Determine the (x, y) coordinate at the center of the cell enclosing the given text.  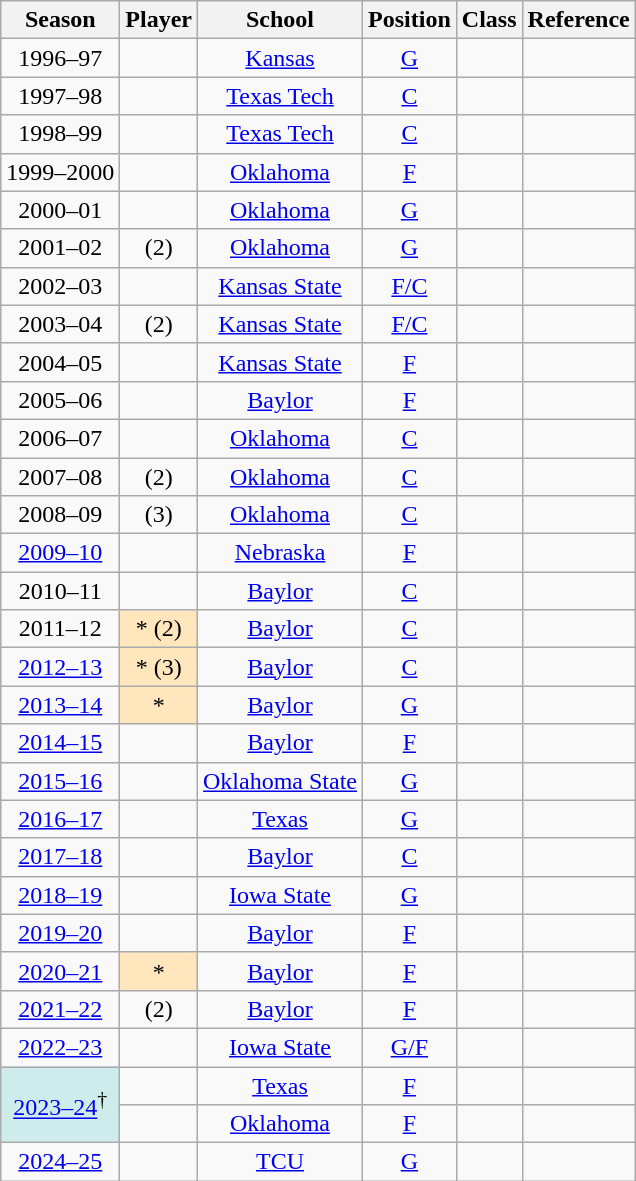
2021–22 (60, 1009)
2007–08 (60, 477)
2005–06 (60, 400)
2003–04 (60, 324)
1996–97 (60, 58)
1999–2000 (60, 172)
* (3) (159, 667)
2013–14 (60, 705)
2015–16 (60, 781)
Position (410, 20)
2020–21 (60, 971)
2012–13 (60, 667)
2023–24† (60, 1104)
TCU (280, 1162)
2011–12 (60, 629)
2019–20 (60, 933)
2001–02 (60, 248)
Nebraska (280, 553)
2024–25 (60, 1162)
Player (159, 20)
1998–99 (60, 134)
Class (489, 20)
Season (60, 20)
2010–11 (60, 591)
(3) (159, 515)
2022–23 (60, 1047)
2006–07 (60, 438)
2018–19 (60, 895)
2016–17 (60, 819)
2002–03 (60, 286)
2004–05 (60, 362)
G/F (410, 1047)
Oklahoma State (280, 781)
2014–15 (60, 743)
School (280, 20)
* (2) (159, 629)
1997–98 (60, 96)
Kansas (280, 58)
2000–01 (60, 210)
2009–10 (60, 553)
2017–18 (60, 857)
Reference (578, 20)
2008–09 (60, 515)
